Capture the cell that displays the provided text and extract its [x, y] central coordinate. 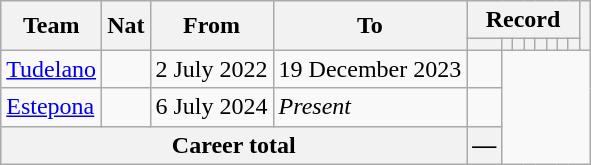
Estepona [52, 107]
Nat [126, 26]
2 July 2022 [212, 69]
— [484, 145]
To [370, 26]
Career total [234, 145]
Tudelano [52, 69]
Record [523, 20]
From [212, 26]
19 December 2023 [370, 69]
Team [52, 26]
6 July 2024 [212, 107]
Present [370, 107]
